Return the (x, y) coordinate for the center point of the cell that contains the specified text.  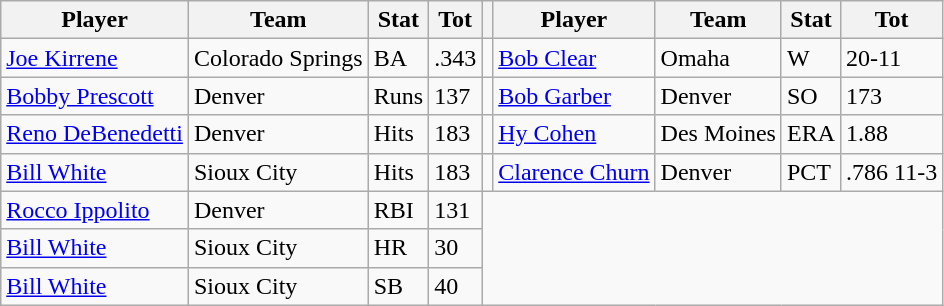
Rocco Ippolito (95, 210)
Bobby Prescott (95, 96)
30 (456, 248)
.343 (456, 58)
20-11 (892, 58)
131 (456, 210)
SB (398, 286)
173 (892, 96)
Bob Clear (574, 58)
Omaha (718, 58)
Des Moines (718, 134)
Reno DeBenedetti (95, 134)
SO (810, 96)
Clarence Churn (574, 172)
HR (398, 248)
137 (456, 96)
1.88 (892, 134)
ERA (810, 134)
BA (398, 58)
Hy Cohen (574, 134)
Joe Kirrene (95, 58)
PCT (810, 172)
W (810, 58)
RBI (398, 210)
.786 11-3 (892, 172)
Colorado Springs (278, 58)
Bob Garber (574, 96)
Runs (398, 96)
40 (456, 286)
